Search for the cell housing the specified text and yield its (X, Y) center coordinate. 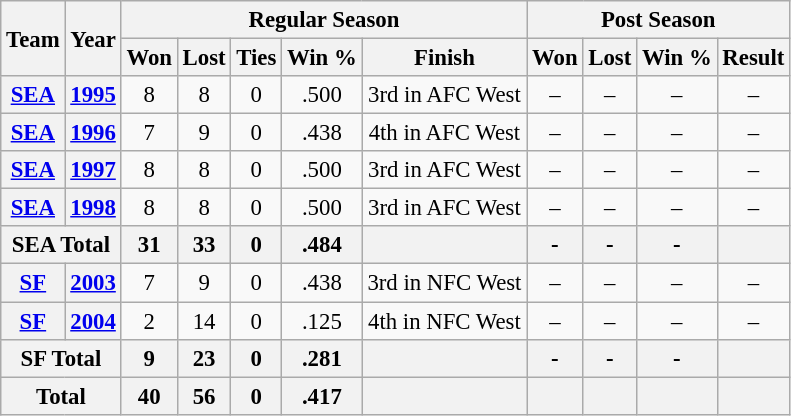
.417 (322, 396)
14 (204, 321)
Ties (256, 58)
Post Season (658, 20)
2003 (93, 283)
.484 (322, 245)
1997 (93, 170)
2004 (93, 321)
3rd in NFC West (444, 283)
Finish (444, 58)
Year (93, 38)
4th in NFC West (444, 321)
Team (33, 38)
1995 (93, 95)
.281 (322, 358)
.125 (322, 321)
31 (149, 245)
40 (149, 396)
Total (61, 396)
SEA Total (61, 245)
SF Total (61, 358)
1996 (93, 133)
33 (204, 245)
1998 (93, 208)
2 (149, 321)
23 (204, 358)
Regular Season (324, 20)
4th in AFC West (444, 133)
Result (754, 58)
56 (204, 396)
